Return the [X, Y] coordinate for the center point of the cell that contains the specified text.  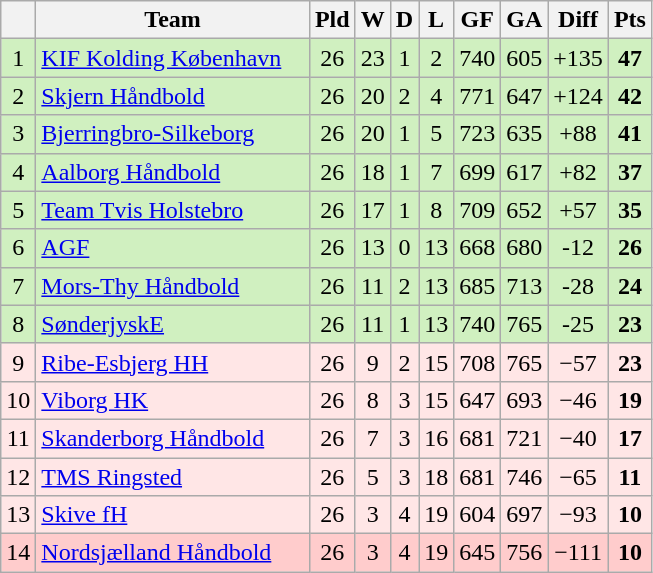
746 [524, 477]
652 [524, 210]
Nordsjælland Håndbold [173, 553]
685 [478, 286]
+88 [578, 134]
Viborg HK [173, 400]
Pts [630, 20]
D [404, 20]
+135 [578, 58]
-25 [578, 324]
635 [524, 134]
756 [524, 553]
W [372, 20]
16 [436, 438]
Diff [578, 20]
680 [524, 248]
−93 [578, 515]
713 [524, 286]
37 [630, 172]
L [436, 20]
-28 [578, 286]
14 [18, 553]
−40 [578, 438]
Ribe-Esbjerg HH [173, 362]
−57 [578, 362]
+124 [578, 96]
645 [478, 553]
12 [18, 477]
708 [478, 362]
TMS Ringsted [173, 477]
668 [478, 248]
723 [478, 134]
KIF Kolding København [173, 58]
47 [630, 58]
699 [478, 172]
42 [630, 96]
Aalborg Håndbold [173, 172]
Pld [332, 20]
35 [630, 210]
Skjern Håndbold [173, 96]
771 [478, 96]
693 [524, 400]
41 [630, 134]
SønderjyskE [173, 324]
617 [524, 172]
-12 [578, 248]
721 [524, 438]
604 [478, 515]
24 [630, 286]
−46 [578, 400]
AGF [173, 248]
Skive fH [173, 515]
Team Tvis Holstebro [173, 210]
−111 [578, 553]
6 [18, 248]
+82 [578, 172]
709 [478, 210]
697 [524, 515]
Skanderborg Håndbold [173, 438]
Mors-Thy Håndbold [173, 286]
605 [524, 58]
GA [524, 20]
Team [173, 20]
+57 [578, 210]
−65 [578, 477]
0 [404, 248]
Bjerringbro-Silkeborg [173, 134]
GF [478, 20]
